Detect which cell encompasses the target text, then output its [X, Y] center coordinate. 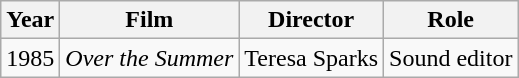
Sound editor [451, 58]
Teresa Sparks [312, 58]
Director [312, 20]
Over the Summer [150, 58]
1985 [30, 58]
Film [150, 20]
Year [30, 20]
Role [451, 20]
